Determine the [x, y] coordinate at the center of the cell enclosing the given text.  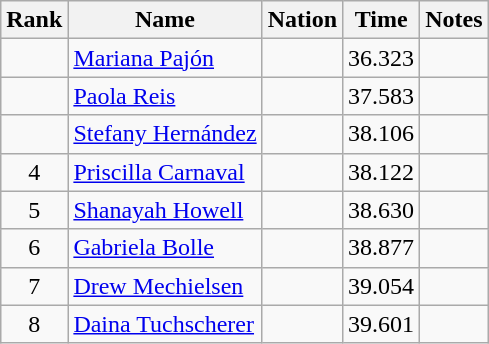
38.122 [382, 172]
8 [34, 324]
Drew Mechielsen [165, 286]
4 [34, 172]
Notes [454, 20]
38.630 [382, 210]
38.106 [382, 134]
6 [34, 248]
37.583 [382, 96]
5 [34, 210]
Mariana Pajón [165, 58]
Shanayah Howell [165, 210]
39.054 [382, 286]
Paola Reis [165, 96]
7 [34, 286]
38.877 [382, 248]
Name [165, 20]
Stefany Hernández [165, 134]
39.601 [382, 324]
Priscilla Carnaval [165, 172]
Gabriela Bolle [165, 248]
36.323 [382, 58]
Rank [34, 20]
Time [382, 20]
Nation [302, 20]
Daina Tuchscherer [165, 324]
